Scan for the cell matching the given text and deliver its (X, Y) coordinate at center. 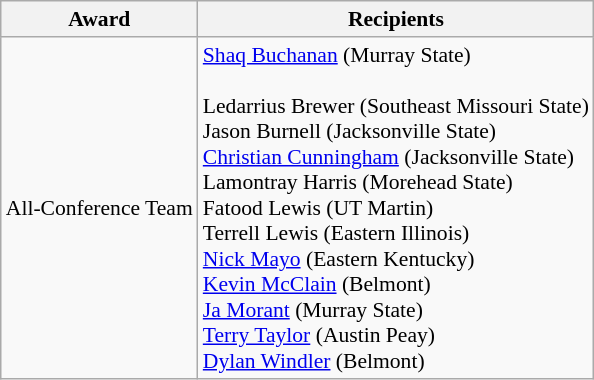
Award (100, 19)
Recipients (396, 19)
All-Conference Team (100, 208)
